From the cell containing the given text, extract its center point as (x, y) coordinate. 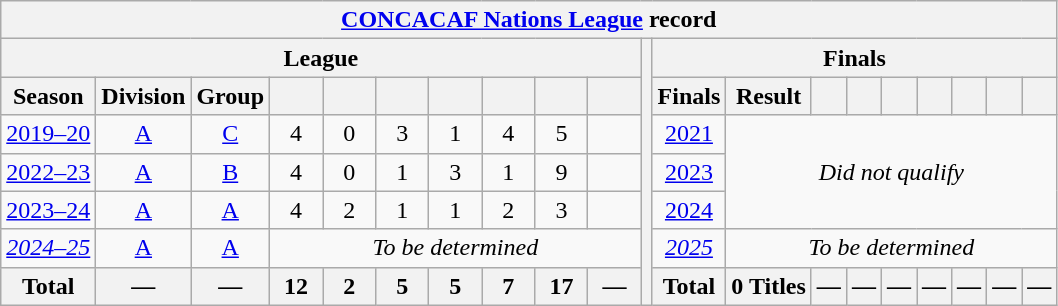
B (230, 172)
Did not qualify (892, 172)
Season (48, 96)
12 (296, 286)
2022–23 (48, 172)
2024 (689, 210)
9 (562, 172)
CONCACAF Nations League record (529, 20)
C (230, 134)
League (321, 58)
17 (562, 286)
Result (769, 96)
2023 (689, 172)
Group (230, 96)
2023–24 (48, 210)
2025 (689, 248)
7 (508, 286)
Division (144, 96)
0 Titles (769, 286)
2019–20 (48, 134)
2021 (689, 134)
2024–25 (48, 248)
